Provide the (X, Y) coordinate of the cell's center where the given text is located.  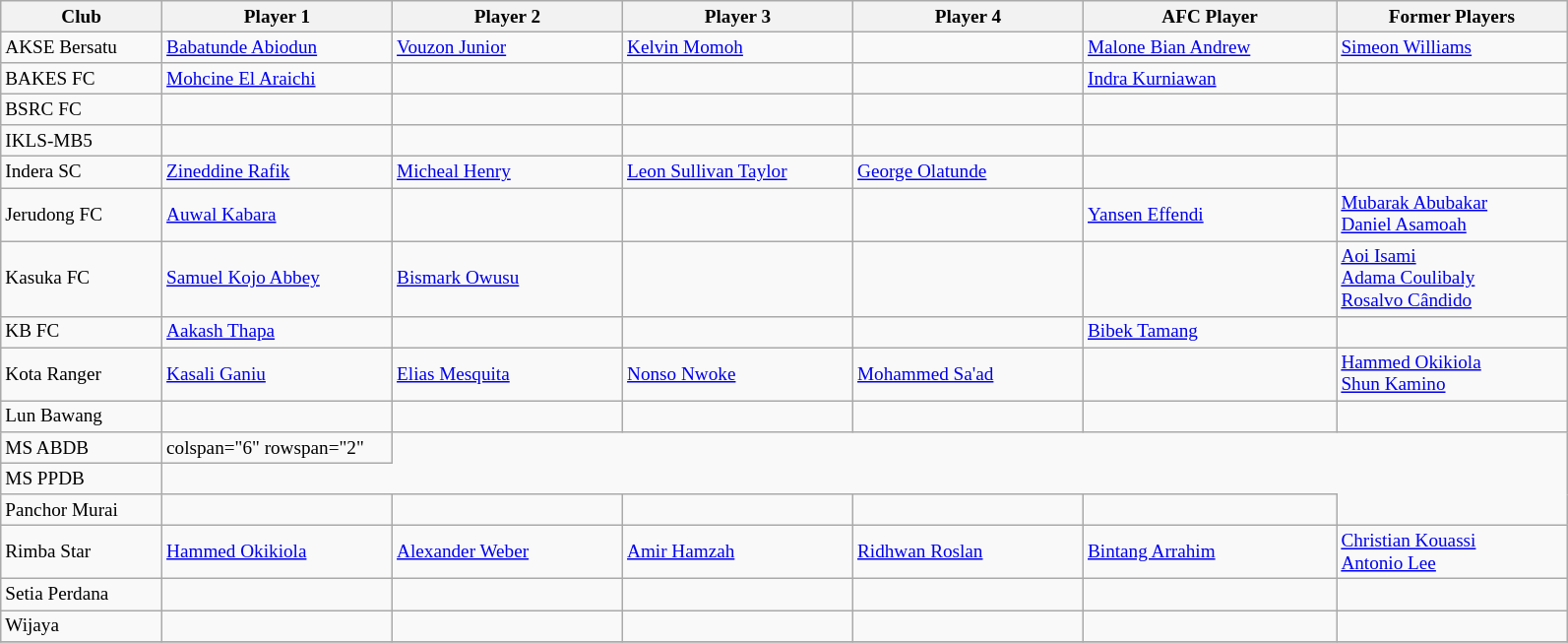
Rimba Star (82, 552)
KB FC (82, 332)
Mubarak Abubakar Daniel Asamoah (1452, 214)
Hammed Okikiola Shun Kamino (1452, 374)
Player 4 (968, 17)
Leon Sullivan Taylor (737, 172)
BSRC FC (82, 109)
MS PPDB (82, 479)
Amir Hamzah (737, 552)
Mohcine El Araichi (278, 79)
Club (82, 17)
colspan="6" rowspan="2" (278, 448)
Bintang Arrahim (1209, 552)
Auwal Kabara (278, 214)
Kelvin Momoh (737, 47)
MS ABDB (82, 448)
Zineddine Rafik (278, 172)
Bibek Tamang (1209, 332)
Kota Ranger (82, 374)
Ridhwan Roslan (968, 552)
Lun Bawang (82, 417)
Simeon Williams (1452, 47)
Nonso Nwoke (737, 374)
Babatunde Abiodun (278, 47)
Yansen Effendi (1209, 214)
Elias Mesquita (508, 374)
Wijaya (82, 625)
Player 3 (737, 17)
Player 1 (278, 17)
Bismark Owusu (508, 280)
AKSE Bersatu (82, 47)
Aoi Isami Adama Coulibaly Rosalvo Cândido (1452, 280)
Jerudong FC (82, 214)
Alexander Weber (508, 552)
Kasali Ganiu (278, 374)
Player 2 (508, 17)
AFC Player (1209, 17)
Micheal Henry (508, 172)
Aakash Thapa (278, 332)
Panchor Murai (82, 510)
Mohammed Sa'ad (968, 374)
Malone Bian Andrew (1209, 47)
Indra Kurniawan (1209, 79)
Christian Kouassi Antonio Lee (1452, 552)
Setia Perdana (82, 595)
Samuel Kojo Abbey (278, 280)
Vouzon Junior (508, 47)
BAKES FC (82, 79)
Hammed Okikiola (278, 552)
IKLS-MB5 (82, 141)
Former Players (1452, 17)
George Olatunde (968, 172)
Indera SC (82, 172)
Kasuka FC (82, 280)
